Extract the (x, y) coordinate from the center of the cell holding the provided text.  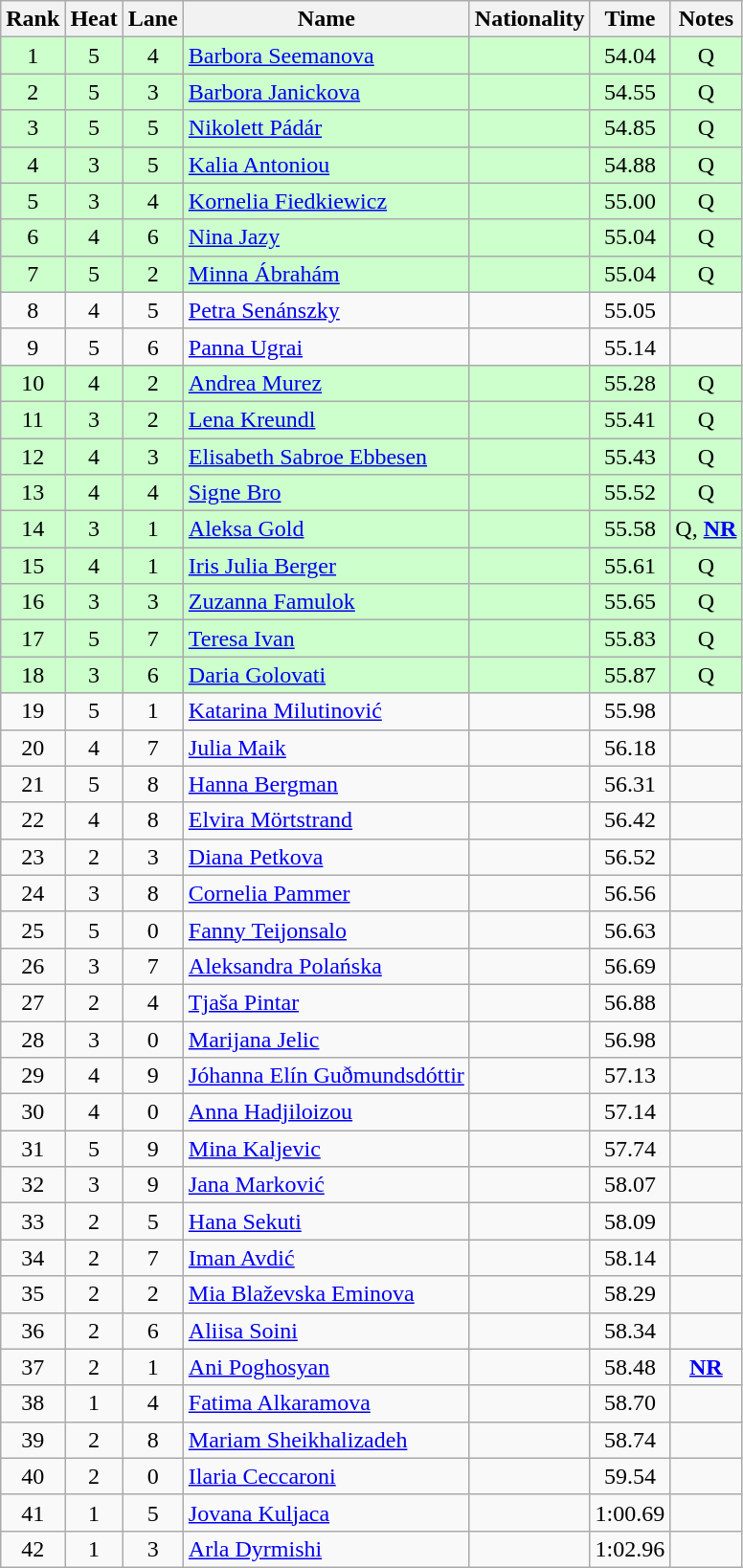
12 (33, 457)
Petra Senánszky (326, 310)
58.34 (630, 1331)
20 (33, 748)
13 (33, 493)
Zuzanna Famulok (326, 602)
Elisabeth Sabroe Ebbesen (326, 457)
56.42 (630, 820)
57.74 (630, 1149)
55.05 (630, 310)
19 (33, 711)
55.61 (630, 566)
40 (33, 1476)
54.04 (630, 56)
Mia Blaževska Eminova (326, 1294)
Minna Ábrahám (326, 274)
32 (33, 1185)
Diana Petkova (326, 857)
56.18 (630, 748)
54.55 (630, 92)
25 (33, 930)
39 (33, 1440)
Q, NR (707, 529)
Time (630, 19)
58.14 (630, 1258)
28 (33, 1039)
Mina Kaljevic (326, 1149)
Lena Kreundl (326, 419)
Jovana Kuljaca (326, 1512)
55.52 (630, 493)
Nationality (529, 19)
34 (33, 1258)
29 (33, 1076)
58.48 (630, 1367)
41 (33, 1512)
Daria Golovati (326, 675)
55.65 (630, 602)
56.88 (630, 1002)
56.56 (630, 893)
21 (33, 784)
54.88 (630, 165)
1:02.96 (630, 1549)
55.87 (630, 675)
Heat (94, 19)
Marijana Jelic (326, 1039)
16 (33, 602)
NR (707, 1367)
Mariam Sheikhalizadeh (326, 1440)
1:00.69 (630, 1512)
56.52 (630, 857)
55.28 (630, 383)
Jana Marković (326, 1185)
23 (33, 857)
55.43 (630, 457)
Anna Hadjiloizou (326, 1112)
42 (33, 1549)
30 (33, 1112)
Barbora Janickova (326, 92)
14 (33, 529)
36 (33, 1331)
59.54 (630, 1476)
Hanna Bergman (326, 784)
Julia Maik (326, 748)
58.74 (630, 1440)
15 (33, 566)
Rank (33, 19)
Teresa Ivan (326, 638)
56.31 (630, 784)
31 (33, 1149)
Iman Avdić (326, 1258)
Aleksandra Polańska (326, 966)
37 (33, 1367)
56.98 (630, 1039)
58.29 (630, 1294)
22 (33, 820)
24 (33, 893)
Kalia Antoniou (326, 165)
Barbora Seemanova (326, 56)
58.70 (630, 1403)
17 (33, 638)
Jóhanna Elín Guðmundsdóttir (326, 1076)
56.63 (630, 930)
Andrea Murez (326, 383)
55.58 (630, 529)
27 (33, 1002)
11 (33, 419)
10 (33, 383)
Lane (153, 19)
Fatima Alkaramova (326, 1403)
Signe Bro (326, 493)
55.00 (630, 201)
Iris Julia Berger (326, 566)
Aleksa Gold (326, 529)
Tjaša Pintar (326, 1002)
Ilaria Ceccaroni (326, 1476)
26 (33, 966)
58.07 (630, 1185)
Notes (707, 19)
56.69 (630, 966)
35 (33, 1294)
18 (33, 675)
57.14 (630, 1112)
Cornelia Pammer (326, 893)
Ani Poghosyan (326, 1367)
Kornelia Fiedkiewicz (326, 201)
58.09 (630, 1221)
Hana Sekuti (326, 1221)
Panna Ugrai (326, 347)
55.83 (630, 638)
55.14 (630, 347)
Aliisa Soini (326, 1331)
Elvira Mörtstrand (326, 820)
57.13 (630, 1076)
55.41 (630, 419)
33 (33, 1221)
38 (33, 1403)
Name (326, 19)
55.98 (630, 711)
54.85 (630, 128)
Fanny Teijonsalo (326, 930)
Arla Dyrmishi (326, 1549)
Nina Jazy (326, 237)
Nikolett Pádár (326, 128)
Katarina Milutinović (326, 711)
